Detect which cell encompasses the target text, then output its (x, y) center coordinate. 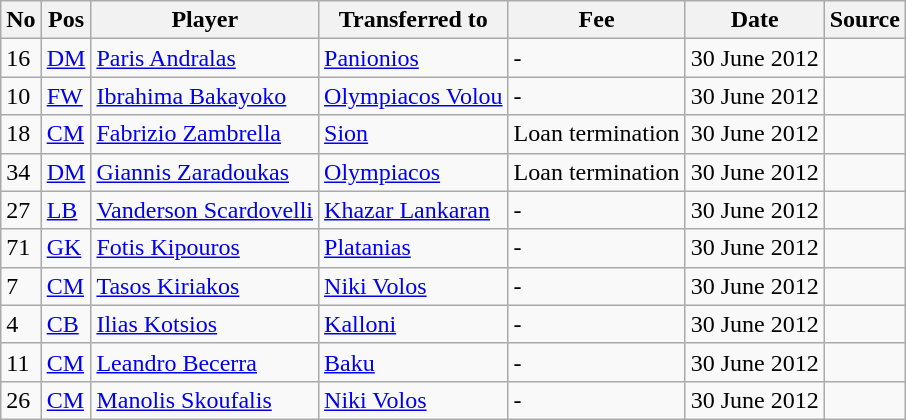
26 (21, 400)
Paris Andralas (205, 58)
Baku (414, 362)
10 (21, 96)
CB (66, 324)
Tasos Kiriakos (205, 286)
71 (21, 248)
No (21, 20)
LB (66, 210)
Fee (596, 20)
Vanderson Scardovelli (205, 210)
34 (21, 172)
Ibrahima Bakayoko (205, 96)
Date (754, 20)
Giannis Zaradoukas (205, 172)
Leandro Becerra (205, 362)
Sion (414, 134)
Olympiacos (414, 172)
Pos (66, 20)
Fabrizio Zambrella (205, 134)
4 (21, 324)
7 (21, 286)
Panionios (414, 58)
Platanias (414, 248)
Ilias Kotsios (205, 324)
Khazar Lankaran (414, 210)
Player (205, 20)
27 (21, 210)
Kalloni (414, 324)
GK (66, 248)
Source (864, 20)
11 (21, 362)
16 (21, 58)
18 (21, 134)
Manolis Skoufalis (205, 400)
Fotis Kipouros (205, 248)
Olympiacos Volou (414, 96)
FW (66, 96)
Transferred to (414, 20)
